Return the (X, Y) coordinate for the center point of the cell that contains the specified text.  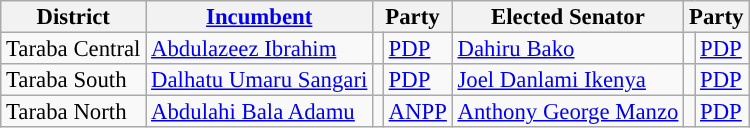
Dalhatu Umaru Sangari (260, 80)
Taraba South (74, 80)
District (74, 17)
Anthony George Manzo (568, 112)
Joel Danlami Ikenya (568, 80)
Dahiru Bako (568, 49)
ANPP (418, 112)
Abdulazeez Ibrahim (260, 49)
Elected Senator (568, 17)
Abdulahi Bala Adamu (260, 112)
Taraba Central (74, 49)
Incumbent (260, 17)
Taraba North (74, 112)
